Pinpoint the cell where the given text exists, returning its (x, y) midpoint coordinate. 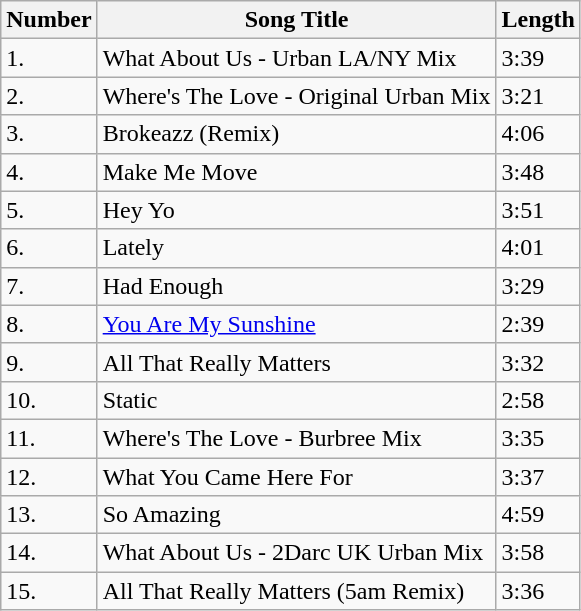
15. (49, 591)
7. (49, 286)
Number (49, 20)
Length (538, 20)
Song Title (296, 20)
6. (49, 248)
Make Me Move (296, 172)
Where's The Love - Burbree Mix (296, 438)
All That Really Matters (296, 362)
9. (49, 362)
Brokeazz (Remix) (296, 134)
Had Enough (296, 286)
1. (49, 58)
13. (49, 515)
3:36 (538, 591)
3:58 (538, 553)
12. (49, 477)
You Are My Sunshine (296, 324)
3:29 (538, 286)
2. (49, 96)
Static (296, 400)
11. (49, 438)
Where's The Love - Original Urban Mix (296, 96)
3:35 (538, 438)
4:01 (538, 248)
Hey Yo (296, 210)
2:58 (538, 400)
What You Came Here For (296, 477)
3. (49, 134)
4:06 (538, 134)
8. (49, 324)
So Amazing (296, 515)
3:21 (538, 96)
10. (49, 400)
Lately (296, 248)
4. (49, 172)
5. (49, 210)
What About Us - Urban LA/NY Mix (296, 58)
4:59 (538, 515)
3:32 (538, 362)
All That Really Matters (5am Remix) (296, 591)
What About Us - 2Darc UK Urban Mix (296, 553)
14. (49, 553)
3:37 (538, 477)
3:39 (538, 58)
3:51 (538, 210)
2:39 (538, 324)
3:48 (538, 172)
